Return the [X, Y] coordinate for the center point of the cell that contains the specified text.  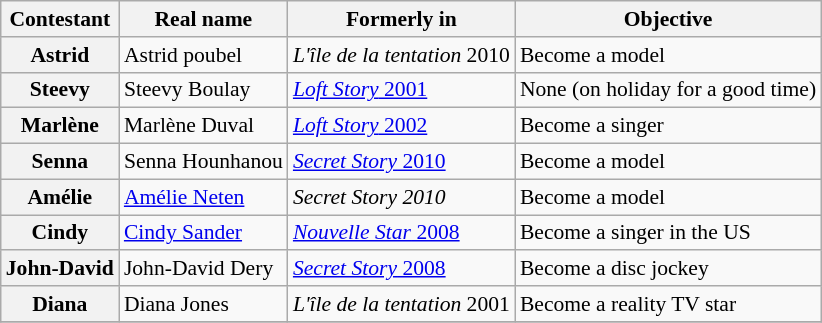
Become a singer in the US [668, 233]
Contestant [60, 19]
Steevy [60, 90]
Diana [60, 304]
Become a singer [668, 126]
Diana Jones [204, 304]
Become a reality TV star [668, 304]
Astrid [60, 55]
Formerly in [402, 19]
Steevy Boulay [204, 90]
John-David Dery [204, 269]
Secret Story 2008 [402, 269]
Cindy [60, 233]
None (on holiday for a good time) [668, 90]
Nouvelle Star 2008 [402, 233]
Marlène [60, 126]
Astrid poubel [204, 55]
Amélie Neten [204, 197]
Marlène Duval [204, 126]
Become a disc jockey [668, 269]
Senna Hounhanou [204, 162]
Senna [60, 162]
John-David [60, 269]
L'île de la tentation 2010 [402, 55]
Cindy Sander [204, 233]
Loft Story 2001 [402, 90]
Objective [668, 19]
Real name [204, 19]
Amélie [60, 197]
L'île de la tentation 2001 [402, 304]
Loft Story 2002 [402, 126]
